From the cell containing the given text, extract its center point as [X, Y] coordinate. 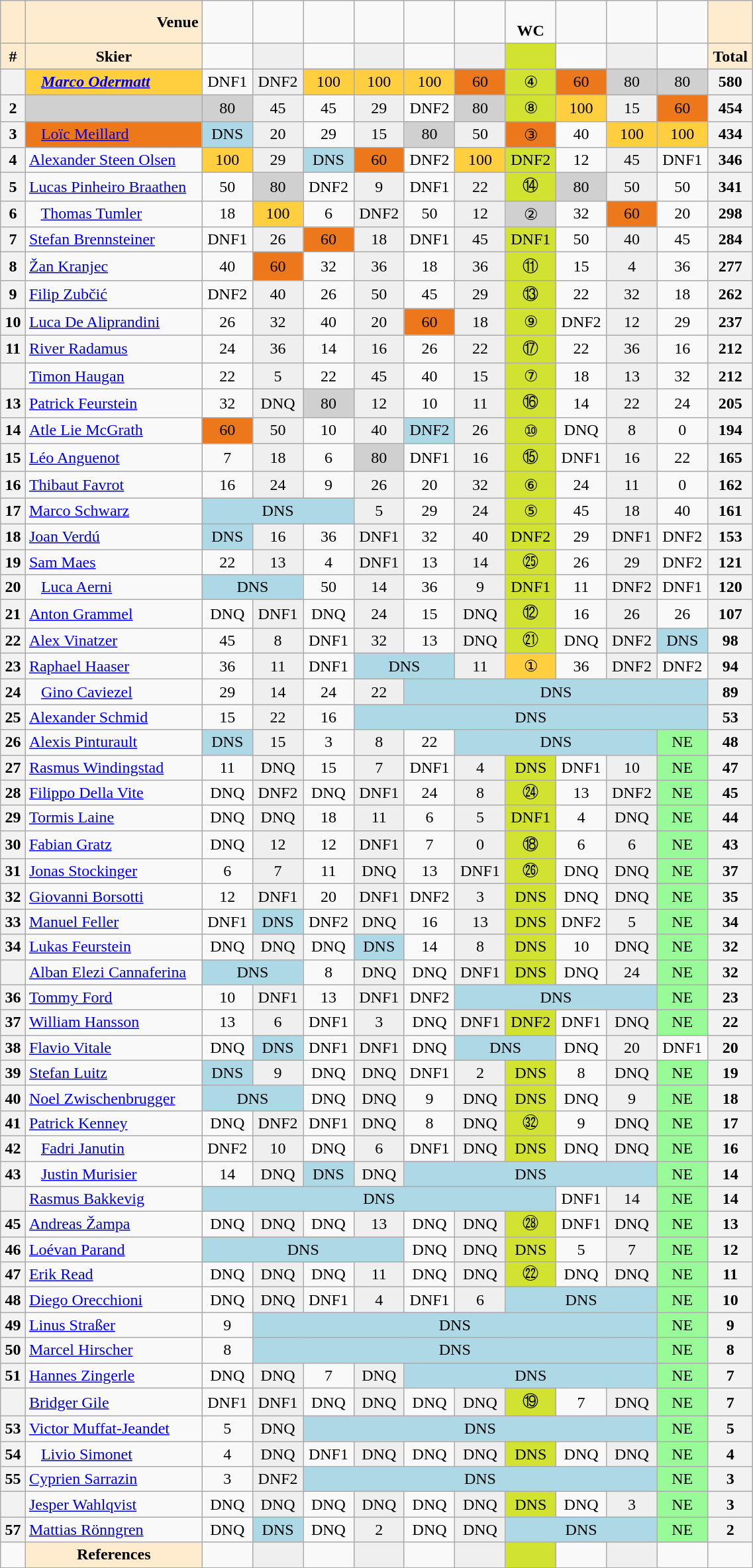
William Hansson [114, 1022]
153 [730, 536]
⑰ [530, 350]
Léo Anguenot [114, 458]
346 [730, 160]
120 [730, 587]
39 [13, 1073]
WC [530, 23]
Alexander Steen Olsen [114, 160]
25 [13, 717]
⑦ [530, 376]
⑭ [530, 187]
Livio Simonet [114, 1454]
205 [730, 404]
Patrick Feurstein [114, 404]
⑨ [530, 322]
⑲ [530, 1402]
Total [730, 56]
Diego Orecchioni [114, 1300]
Lukas Feurstein [114, 947]
94 [730, 666]
⑫ [530, 614]
121 [730, 562]
262 [730, 294]
# [13, 56]
30 [13, 845]
Tommy Ford [114, 997]
Venue [114, 23]
33 [13, 922]
341 [730, 187]
Stefan Brennsteiner [114, 240]
298 [730, 214]
Fadri Janutin [114, 1148]
Filip Zubčić [114, 294]
Flavio Vitale [114, 1048]
Žan Kranjec [114, 266]
Jesper Wahlqvist [114, 1504]
Andreas Žampa [114, 1224]
Alexis Pinturault [114, 742]
㉜ [530, 1123]
㉑ [530, 640]
Alban Elezi Cannaferina [114, 972]
Timon Haugan [114, 376]
Giovanni Borsotti [114, 897]
98 [730, 640]
38 [13, 1048]
Rasmus Bakkevig [114, 1199]
Noel Zwischenbrugger [114, 1098]
Joan Verdú [114, 536]
21 [13, 614]
Lucas Pinheiro Braathen [114, 187]
Bridger Gile [114, 1402]
162 [730, 485]
Thomas Tumler [114, 214]
107 [730, 614]
① [530, 666]
㉔ [530, 793]
54 [13, 1454]
⑬ [530, 294]
Jonas Stockinger [114, 871]
31 [13, 871]
Victor Muffat-Jeandet [114, 1429]
⑤ [530, 511]
51 [13, 1375]
Raphael Haaser [114, 666]
49 [13, 1325]
434 [730, 134]
Loévan Parand [114, 1249]
Alex Vinatzer [114, 640]
⑥ [530, 485]
㉖ [530, 871]
⑪ [530, 266]
42 [13, 1148]
Cyprien Sarrazin [114, 1479]
Marco Odermatt [114, 82]
Hannes Zingerle [114, 1375]
② [530, 214]
Loïc Meillard [114, 134]
Thibaut Favrot [114, 485]
Anton Grammel [114, 614]
57 [13, 1530]
Skier [114, 56]
35 [730, 897]
89 [730, 692]
165 [730, 458]
28 [13, 793]
④ [530, 82]
Marcel Hirscher [114, 1350]
237 [730, 322]
Filippo Della Vite [114, 793]
46 [13, 1249]
55 [13, 1479]
161 [730, 511]
Rasmus Windingstad [114, 767]
Sam Maes [114, 562]
Marco Schwarz [114, 511]
194 [730, 430]
Linus Straßer [114, 1325]
Atle Lie McGrath [114, 430]
27 [13, 767]
㉕ [530, 562]
Luca Aerni [114, 587]
㉒ [530, 1275]
Justin Murisier [114, 1174]
㉘ [530, 1224]
Tormis Laine [114, 818]
Manuel Feller [114, 922]
⑩ [530, 430]
Luca De Aliprandini [114, 322]
41 [13, 1123]
⑯ [530, 404]
Mattias Rönngren [114, 1530]
References [114, 1555]
284 [730, 240]
44 [730, 818]
Stefan Luitz [114, 1073]
454 [730, 108]
⑱ [530, 845]
Patrick Kenney [114, 1123]
Fabian Gratz [114, 845]
⑮ [530, 458]
Erik Read [114, 1275]
⑧ [530, 108]
277 [730, 266]
Alexander Schmid [114, 717]
580 [730, 82]
Gino Caviezel [114, 692]
③ [530, 134]
River Radamus [114, 350]
